Search for the cell housing the specified text and yield its (x, y) center coordinate. 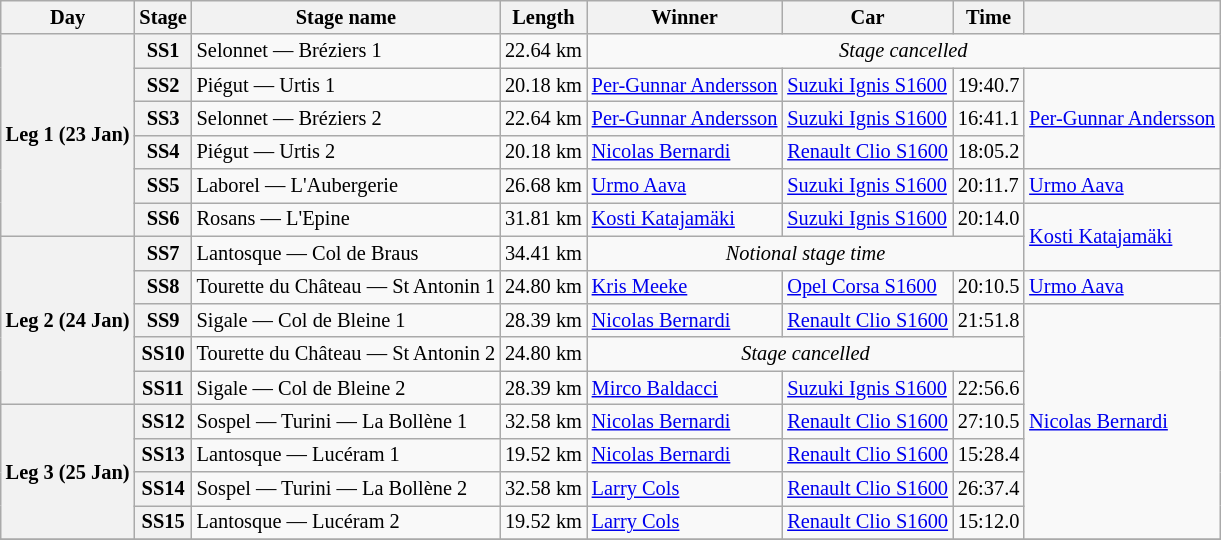
Lantosque — Lucéram 1 (346, 455)
Tourette du Château — St Antonin 1 (346, 287)
Laborel — L'Aubergerie (346, 186)
Day (68, 17)
Sigale — Col de Bleine 2 (346, 388)
26:37.4 (988, 489)
SS2 (162, 85)
SS11 (162, 388)
SS15 (162, 522)
SS10 (162, 354)
SS12 (162, 421)
Selonnet — Bréziers 1 (346, 51)
Tourette du Château — St Antonin 2 (346, 354)
21:51.8 (988, 320)
Car (868, 17)
SS13 (162, 455)
18:05.2 (988, 152)
SS4 (162, 152)
Leg 3 (25 Jan) (68, 472)
Length (544, 17)
Piégut — Urtis 1 (346, 85)
16:41.1 (988, 118)
Selonnet — Bréziers 2 (346, 118)
SS7 (162, 253)
Sospel — Turini — La Bollène 1 (346, 421)
19:40.7 (988, 85)
15:28.4 (988, 455)
20:11.7 (988, 186)
Leg 2 (24 Jan) (68, 320)
SS5 (162, 186)
Notional stage time (806, 253)
22:56.6 (988, 388)
Lantosque — Lucéram 2 (346, 522)
Time (988, 17)
SS9 (162, 320)
26.68 km (544, 186)
Winner (685, 17)
SS6 (162, 219)
Stage (162, 17)
34.41 km (544, 253)
SS8 (162, 287)
Opel Corsa S1600 (868, 287)
Mirco Baldacci (685, 388)
15:12.0 (988, 522)
SS3 (162, 118)
Lantosque — Col de Braus (346, 253)
Sospel — Turini — La Bollène 2 (346, 489)
20:10.5 (988, 287)
20:14.0 (988, 219)
27:10.5 (988, 421)
Rosans — L'Epine (346, 219)
Piégut — Urtis 2 (346, 152)
Sigale — Col de Bleine 1 (346, 320)
31.81 km (544, 219)
SS14 (162, 489)
Leg 1 (23 Jan) (68, 135)
SS1 (162, 51)
Kris Meeke (685, 287)
Stage name (346, 17)
